Capture the cell that displays the provided text and extract its (X, Y) central coordinate. 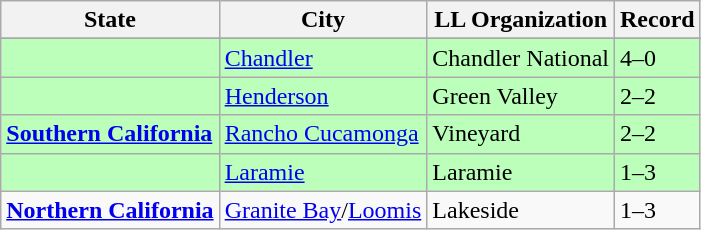
Vineyard (521, 134)
Chandler National (521, 58)
Chandler (323, 58)
4–0 (658, 58)
Rancho Cucamonga (323, 134)
City (323, 20)
Southern California (110, 134)
State (110, 20)
Northern California (110, 210)
Lakeside (521, 210)
Green Valley (521, 96)
LL Organization (521, 20)
Granite Bay/Loomis (323, 210)
Record (658, 20)
Henderson (323, 96)
